Provide the [X, Y] coordinate of the cell's center where the given text is located.  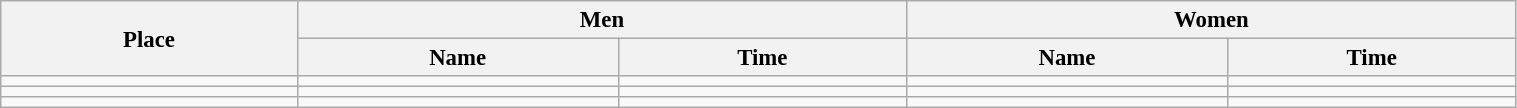
Men [602, 20]
Women [1212, 20]
Place [150, 38]
